Scan for the cell matching the given text and deliver its [x, y] coordinate at center. 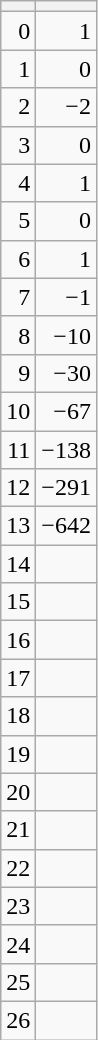
−1 [66, 297]
20 [18, 792]
24 [18, 944]
−2 [66, 107]
9 [18, 373]
11 [18, 449]
12 [18, 488]
14 [18, 564]
25 [18, 982]
−291 [66, 488]
−67 [66, 411]
19 [18, 754]
−138 [66, 449]
15 [18, 602]
3 [18, 145]
16 [18, 640]
6 [18, 259]
26 [18, 1020]
8 [18, 335]
−10 [66, 335]
22 [18, 868]
2 [18, 107]
7 [18, 297]
5 [18, 221]
13 [18, 526]
10 [18, 411]
−30 [66, 373]
23 [18, 906]
21 [18, 830]
−642 [66, 526]
18 [18, 716]
17 [18, 678]
4 [18, 183]
